Return (X, Y) of the center of cell containing provided text 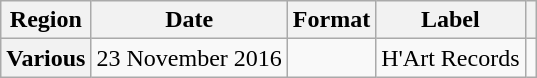
Region (46, 20)
Label (450, 20)
Date (189, 20)
H'Art Records (450, 58)
Format (331, 20)
Various (46, 58)
23 November 2016 (189, 58)
